Extract the [x, y] coordinate from the center of the cell holding the provided text.  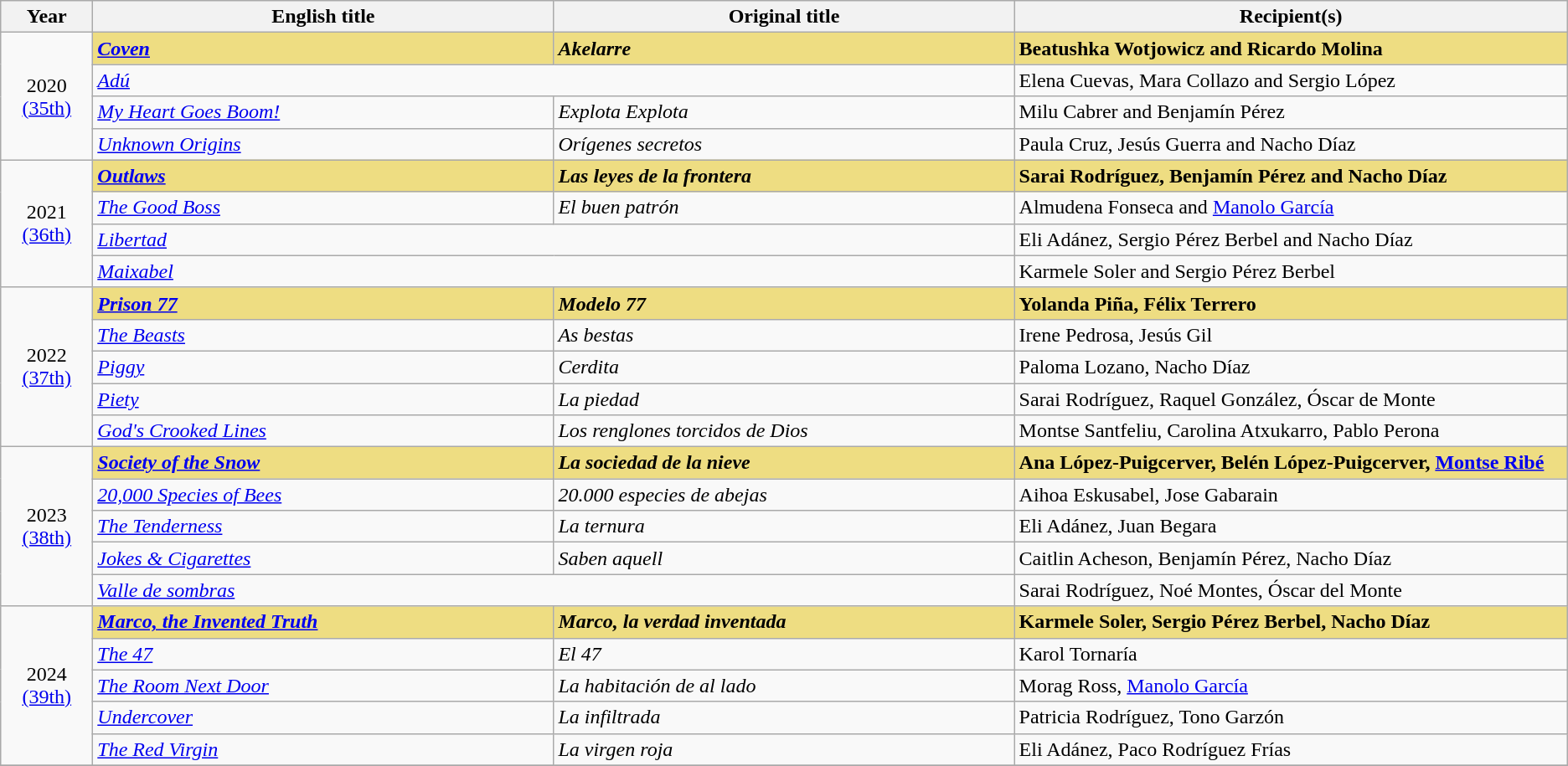
Piggy [323, 367]
Los renglones torcidos de Dios [784, 431]
Eli Adánez, Sergio Pérez Berbel and Nacho Díaz [1291, 239]
El buen patrón [784, 208]
Las leyes de la frontera [784, 176]
Beatushka Wotjowicz and Ricardo Molina [1291, 49]
Prison 77 [323, 303]
La habitación de al lado [784, 686]
Morag Ross, Manolo García [1291, 686]
Sarai Rodríguez, Raquel González, Óscar de Monte [1291, 399]
2023(38th) [47, 527]
20,000 Species of Bees [323, 495]
Adú [554, 80]
Irene Pedrosa, Jesús Gil [1291, 335]
The Good Boss [323, 208]
Montse Santfeliu, Carolina Atxukarro, Pablo Perona [1291, 431]
The Room Next Door [323, 686]
Karol Tornaría [1291, 654]
Cerdita [784, 367]
Modelo 77 [784, 303]
Coven [323, 49]
Orígenes secretos [784, 144]
Undercover [323, 717]
Eli Adánez, Juan Begara [1291, 527]
God's Crooked Lines [323, 431]
Karmele Soler, Sergio Pérez Berbel, Nacho Díaz [1291, 622]
Maixabel [554, 271]
Aihoa Eskusabel, Jose Gabarain [1291, 495]
My Heart Goes Boom! [323, 112]
La ternura [784, 527]
Eli Adánez, Paco Rodríguez Frías [1291, 749]
Paloma Lozano, Nacho Díaz [1291, 367]
The Beasts [323, 335]
Elena Cuevas, Mara Collazo and Sergio López [1291, 80]
Patricia Rodríguez, Tono Garzón [1291, 717]
The Tenderness [323, 527]
Paula Cruz, Jesús Guerra and Nacho Díaz [1291, 144]
2022(37th) [47, 367]
2021(36th) [47, 224]
Libertad [554, 239]
Recipient(s) [1291, 17]
La virgen roja [784, 749]
2024(39th) [47, 686]
La infiltrada [784, 717]
La piedad [784, 399]
Valle de sombras [554, 590]
Marco, the Invented Truth [323, 622]
20.000 especies de abejas [784, 495]
Saben aquell [784, 558]
2020(35th) [47, 96]
Explota Explota [784, 112]
Society of the Snow [323, 463]
Almudena Fonseca and Manolo García [1291, 208]
La sociedad de la nieve [784, 463]
Jokes & Cigarettes [323, 558]
Marco, la verdad inventada [784, 622]
Outlaws [323, 176]
Akelarre [784, 49]
Sarai Rodríguez, Benjamín Pérez and Nacho Díaz [1291, 176]
English title [323, 17]
El 47 [784, 654]
Original title [784, 17]
Caitlin Acheson, Benjamín Pérez, Nacho Díaz [1291, 558]
The 47 [323, 654]
Unknown Origins [323, 144]
Milu Cabrer and Benjamín Pérez [1291, 112]
Year [47, 17]
Yolanda Piña, Félix Terrero [1291, 303]
Ana López-Puigcerver, Belén López-Puigcerver, Montse Ribé [1291, 463]
Karmele Soler and Sergio Pérez Berbel [1291, 271]
As bestas [784, 335]
The Red Virgin [323, 749]
Sarai Rodríguez, Noé Montes, Óscar del Monte [1291, 590]
Piety [323, 399]
